Return [x, y] of the center of cell containing provided text 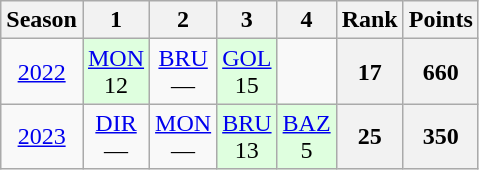
Rank [370, 20]
BAZ5 [306, 136]
2 [184, 20]
BRU— [184, 72]
GOL15 [247, 72]
660 [440, 72]
1 [116, 20]
4 [306, 20]
BRU13 [247, 136]
2023 [42, 136]
3 [247, 20]
DIR— [116, 136]
Points [440, 20]
MON— [184, 136]
Season [42, 20]
25 [370, 136]
2022 [42, 72]
MON12 [116, 72]
17 [370, 72]
350 [440, 136]
